Pinpoint the cell where the given text exists, returning its [x, y] midpoint coordinate. 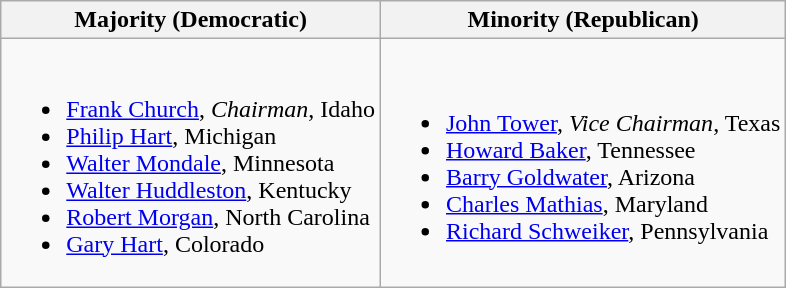
John Tower, Vice Chairman, TexasHoward Baker, TennesseeBarry Goldwater, ArizonaCharles Mathias, MarylandRichard Schweiker, Pennsylvania [582, 163]
Minority (Republican) [582, 20]
Majority (Democratic) [191, 20]
